Extract the (X, Y) coordinate from the center of the cell holding the provided text.  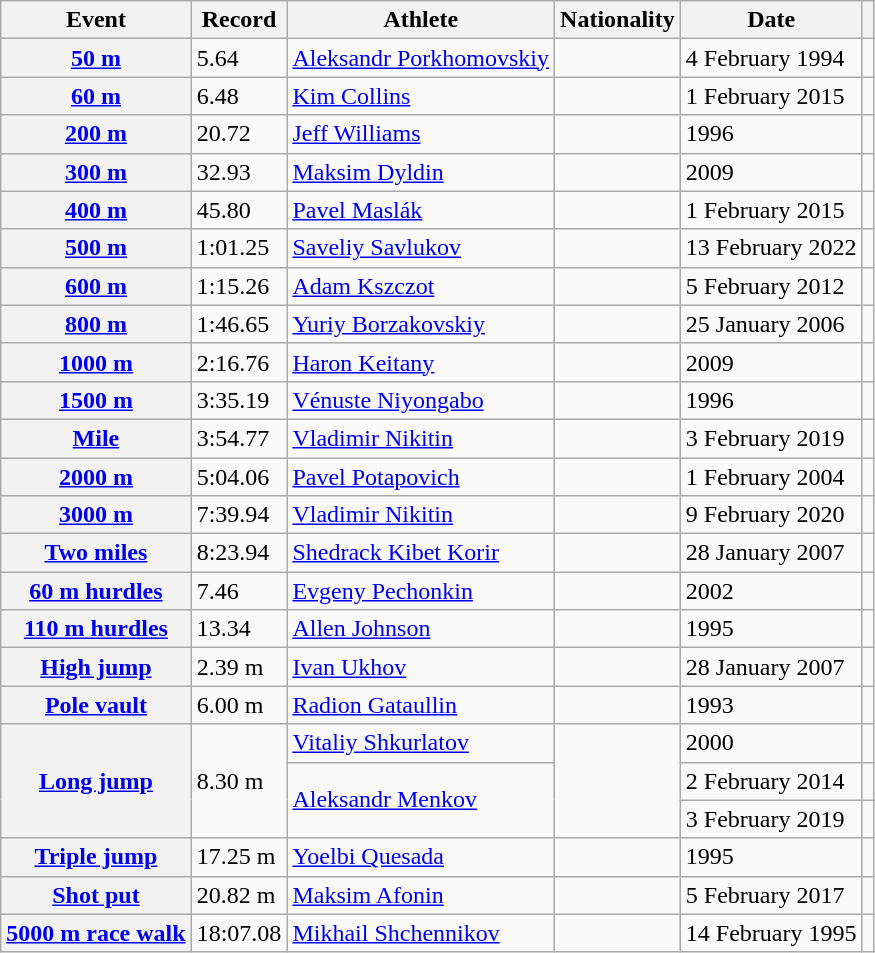
Mikhail Shchennikov (421, 933)
Ivan Ukhov (421, 667)
18:07.08 (239, 933)
4 February 1994 (771, 58)
Aleksandr Porkhomovskiy (421, 58)
Jeff Williams (421, 134)
2002 (771, 591)
60 m (96, 96)
8.30 m (239, 781)
2000 (771, 743)
13 February 2022 (771, 248)
Saveliy Savlukov (421, 248)
13.34 (239, 629)
5:04.06 (239, 477)
1:01.25 (239, 248)
Two miles (96, 553)
20.82 m (239, 895)
Date (771, 20)
Aleksandr Menkov (421, 800)
Nationality (618, 20)
Yuriy Borzakovskiy (421, 324)
Pole vault (96, 705)
Haron Keitany (421, 362)
8:23.94 (239, 553)
Vitaliy Shkurlatov (421, 743)
500 m (96, 248)
Vénuste Niyongabo (421, 400)
400 m (96, 210)
32.93 (239, 172)
Evgeny Pechonkin (421, 591)
200 m (96, 134)
6.48 (239, 96)
Shot put (96, 895)
Radion Gataullin (421, 705)
1:15.26 (239, 286)
2000 m (96, 477)
Event (96, 20)
Record (239, 20)
45.80 (239, 210)
Adam Kszczot (421, 286)
50 m (96, 58)
3:54.77 (239, 438)
Mile (96, 438)
800 m (96, 324)
6.00 m (239, 705)
5.64 (239, 58)
1993 (771, 705)
5 February 2017 (771, 895)
2 February 2014 (771, 781)
1:46.65 (239, 324)
Pavel Maslák (421, 210)
Athlete (421, 20)
Maksim Dyldin (421, 172)
1500 m (96, 400)
Triple jump (96, 857)
Shedrack Kibet Korir (421, 553)
2:16.76 (239, 362)
14 February 1995 (771, 933)
1 February 2004 (771, 477)
7.46 (239, 591)
Allen Johnson (421, 629)
300 m (96, 172)
Yoelbi Quesada (421, 857)
Pavel Potapovich (421, 477)
25 January 2006 (771, 324)
600 m (96, 286)
2.39 m (239, 667)
17.25 m (239, 857)
20.72 (239, 134)
Maksim Afonin (421, 895)
5000 m race walk (96, 933)
5 February 2012 (771, 286)
110 m hurdles (96, 629)
Kim Collins (421, 96)
7:39.94 (239, 515)
High jump (96, 667)
1000 m (96, 362)
3000 m (96, 515)
9 February 2020 (771, 515)
Long jump (96, 781)
60 m hurdles (96, 591)
3:35.19 (239, 400)
